Scan for the cell matching the given text and deliver its [x, y] coordinate at center. 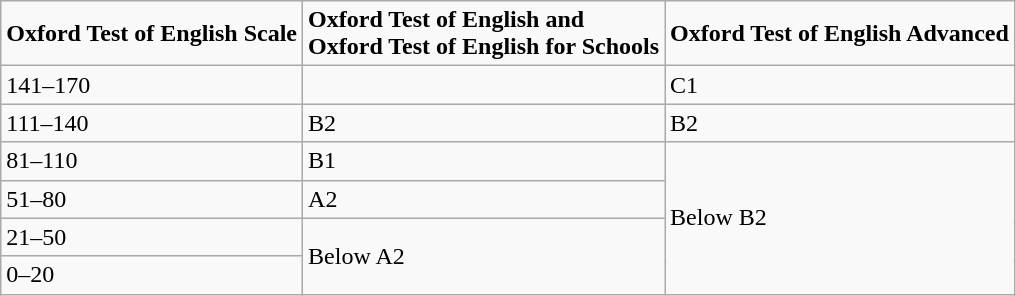
Oxford Test of English Advanced [840, 34]
0–20 [152, 275]
51–80 [152, 199]
21–50 [152, 237]
111–140 [152, 123]
141–170 [152, 85]
C1 [840, 85]
81–110 [152, 161]
A2 [484, 199]
Oxford Test of English Scale [152, 34]
Oxford Test of English andOxford Test of English for Schools [484, 34]
Below A2 [484, 256]
Below B2 [840, 218]
B1 [484, 161]
